Extract the [x, y] coordinate from the center of the cell holding the provided text.  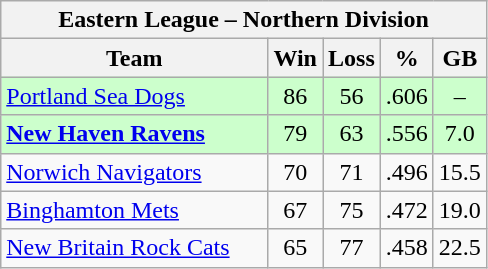
75 [351, 210]
67 [296, 210]
Win [296, 58]
19.0 [460, 210]
Norwich Navigators [134, 172]
Binghamton Mets [134, 210]
65 [296, 248]
Portland Sea Dogs [134, 96]
New Britain Rock Cats [134, 248]
.606 [406, 96]
GB [460, 58]
86 [296, 96]
79 [296, 134]
63 [351, 134]
New Haven Ravens [134, 134]
15.5 [460, 172]
70 [296, 172]
.472 [406, 210]
– [460, 96]
.556 [406, 134]
71 [351, 172]
56 [351, 96]
.458 [406, 248]
Team [134, 58]
22.5 [460, 248]
Loss [351, 58]
77 [351, 248]
Eastern League – Northern Division [244, 20]
.496 [406, 172]
% [406, 58]
7.0 [460, 134]
